Detect which cell encompasses the target text, then output its [x, y] center coordinate. 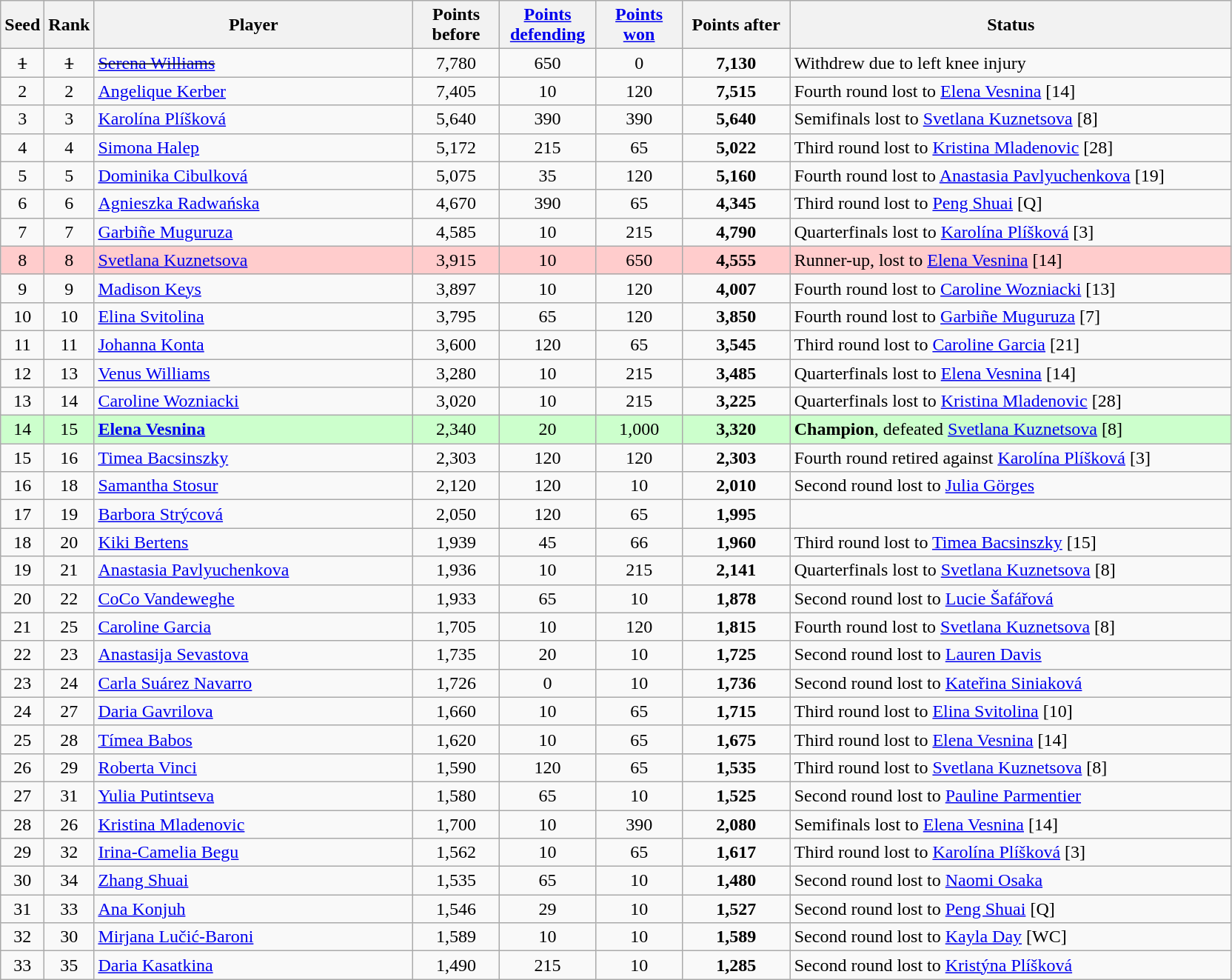
1,620 [456, 739]
Ana Konjuh [253, 909]
Second round lost to Lauren Davis [1011, 655]
4,670 [456, 204]
12 [22, 373]
Tímea Babos [253, 739]
5,075 [456, 176]
Status [1011, 25]
3,320 [736, 430]
Player [253, 25]
1,936 [456, 570]
Second round lost to Lucie Šafářová [1011, 599]
1,000 [639, 430]
66 [639, 542]
3,850 [736, 316]
Quarterfinals lost to Karolína Plíšková [3] [1011, 232]
1,675 [736, 739]
7,405 [456, 91]
Dominika Cibulková [253, 176]
3,280 [456, 373]
17 [22, 514]
Second round lost to Peng Shuai [Q] [1011, 909]
5,160 [736, 176]
Third round lost to Timea Bacsinszky [15] [1011, 542]
Second round lost to Pauline Parmentier [1011, 796]
Barbora Strýcová [253, 514]
Semifinals lost to Elena Vesnina [14] [1011, 824]
Daria Kasatkina [253, 965]
1,815 [736, 627]
Points defending [548, 25]
1,726 [456, 683]
Roberta Vinci [253, 767]
Elina Svitolina [253, 316]
Points before [456, 25]
Garbiñe Muguruza [253, 232]
Quarterfinals lost to Svetlana Kuznetsova [8] [1011, 570]
Carla Suárez Navarro [253, 683]
1,590 [456, 767]
1,878 [736, 599]
34 [70, 881]
5,172 [456, 147]
7,780 [456, 63]
Samantha Stosur [253, 486]
Second round lost to Kristýna Plíšková [1011, 965]
1,939 [456, 542]
Fourth round lost to Elena Vesnina [14] [1011, 91]
Kiki Bertens [253, 542]
3,915 [456, 260]
1,480 [736, 881]
1,490 [456, 965]
Runner-up, lost to Elena Vesnina [14] [1011, 260]
Angelique Kerber [253, 91]
1,546 [456, 909]
7,515 [736, 91]
Yulia Putintseva [253, 796]
1,580 [456, 796]
Quarterfinals lost to Elena Vesnina [14] [1011, 373]
1,700 [456, 824]
45 [548, 542]
Simona Halep [253, 147]
3,897 [456, 288]
CoCo Vandeweghe [253, 599]
Kristina Mladenovic [253, 824]
Third round lost to Caroline Garcia [21] [1011, 344]
Quarterfinals lost to Kristina Mladenovic [28] [1011, 401]
Anastasija Sevastova [253, 655]
Caroline Wozniacki [253, 401]
1,933 [456, 599]
Points after [736, 25]
1,705 [456, 627]
4,345 [736, 204]
Svetlana Kuznetsova [253, 260]
Second round lost to Kateřina Siniaková [1011, 683]
Third round lost to Elena Vesnina [14] [1011, 739]
Points won [639, 25]
Johanna Konta [253, 344]
5,022 [736, 147]
3,020 [456, 401]
3,600 [456, 344]
3,545 [736, 344]
Third round lost to Karolína Plíšková [3] [1011, 853]
Third round lost to Kristina Mladenovic [28] [1011, 147]
Semifinals lost to Svetlana Kuznetsova [8] [1011, 119]
1,525 [736, 796]
1,562 [456, 853]
2,010 [736, 486]
Withdrew due to left knee injury [1011, 63]
Serena Williams [253, 63]
Fourth round lost to Garbiñe Muguruza [7] [1011, 316]
1,735 [456, 655]
Second round lost to Kayla Day [WC] [1011, 937]
Fourth round lost to Anastasia Pavlyuchenkova [19] [1011, 176]
Zhang Shuai [253, 881]
Karolína Plíšková [253, 119]
Third round lost to Peng Shuai [Q] [1011, 204]
Seed [22, 25]
1,995 [736, 514]
4,555 [736, 260]
Daria Gavrilova [253, 711]
Fourth round lost to Svetlana Kuznetsova [8] [1011, 627]
2,141 [736, 570]
3,485 [736, 373]
Mirjana Lučić-Baroni [253, 937]
Third round lost to Svetlana Kuznetsova [8] [1011, 767]
Champion, defeated Svetlana Kuznetsova [8] [1011, 430]
Anastasia Pavlyuchenkova [253, 570]
3,795 [456, 316]
1,715 [736, 711]
1,736 [736, 683]
Irina-Camelia Begu [253, 853]
Fourth round retired against Karolína Plíšková [3] [1011, 458]
2,340 [456, 430]
Third round lost to Elina Svitolina [10] [1011, 711]
1,725 [736, 655]
Fourth round lost to Caroline Wozniacki [13] [1011, 288]
1,660 [456, 711]
4,585 [456, 232]
3,225 [736, 401]
4,007 [736, 288]
Second round lost to Naomi Osaka [1011, 881]
2,080 [736, 824]
7,130 [736, 63]
4,790 [736, 232]
Second round lost to Julia Görges [1011, 486]
2,120 [456, 486]
Venus Williams [253, 373]
Madison Keys [253, 288]
1,527 [736, 909]
Agnieszka Radwańska [253, 204]
1,285 [736, 965]
Elena Vesnina [253, 430]
1,617 [736, 853]
Timea Bacsinszky [253, 458]
Caroline Garcia [253, 627]
Rank [70, 25]
1,960 [736, 542]
2,050 [456, 514]
